Return (X, Y) of the center of cell containing provided text 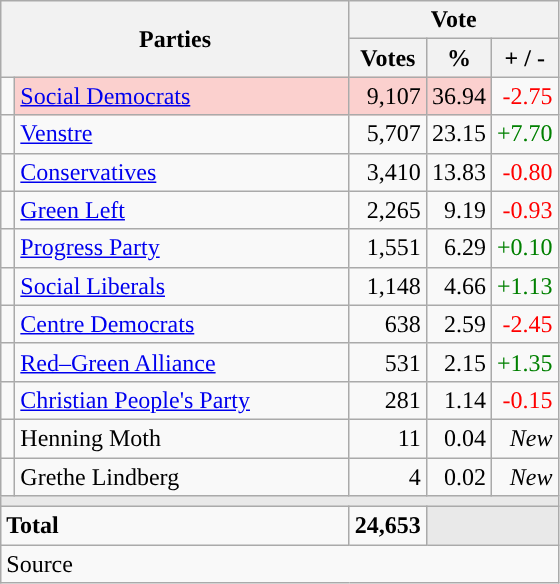
2,265 (388, 210)
-2.75 (524, 96)
531 (388, 362)
2.15 (458, 362)
0.04 (458, 438)
281 (388, 400)
Total (176, 526)
+7.70 (524, 134)
4.66 (458, 286)
11 (388, 438)
23.15 (458, 134)
3,410 (388, 172)
Red–Green Alliance (182, 362)
Votes (388, 58)
4 (388, 477)
Progress Party (182, 248)
36.94 (458, 96)
638 (388, 324)
6.29 (458, 248)
Grethe Lindberg (182, 477)
-0.93 (524, 210)
Source (280, 564)
24,653 (388, 526)
+1.13 (524, 286)
Green Left (182, 210)
Parties (176, 39)
0.02 (458, 477)
Social Democrats (182, 96)
2.59 (458, 324)
Venstre (182, 134)
-0.80 (524, 172)
Christian People's Party (182, 400)
Social Liberals (182, 286)
Vote (454, 20)
-0.15 (524, 400)
Centre Democrats (182, 324)
Conservatives (182, 172)
-2.45 (524, 324)
5,707 (388, 134)
Henning Moth (182, 438)
1,551 (388, 248)
9.19 (458, 210)
+1.35 (524, 362)
% (458, 58)
+ / - (524, 58)
13.83 (458, 172)
9,107 (388, 96)
1.14 (458, 400)
1,148 (388, 286)
+0.10 (524, 248)
